Find where the given text appears and provide that cell's center as (x, y) coordinate. 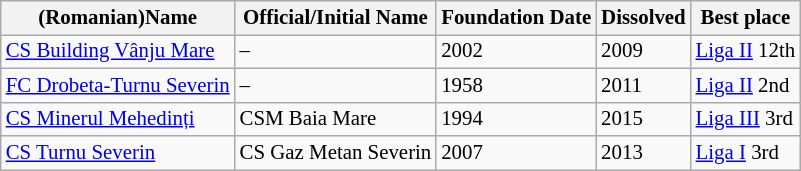
2002 (516, 51)
(Romanian)Name (118, 18)
CSM Baia Mare (336, 119)
2011 (643, 85)
1958 (516, 85)
1994 (516, 119)
2015 (643, 119)
Liga II 2nd (746, 85)
CS Turnu Severin (118, 153)
Liga III 3rd (746, 119)
FC Drobeta-Turnu Severin (118, 85)
2007 (516, 153)
CS Building Vânju Mare (118, 51)
Liga I 3rd (746, 153)
Dissolved (643, 18)
2013 (643, 153)
Official/Initial Name (336, 18)
Best place (746, 18)
Foundation Date (516, 18)
2009 (643, 51)
CS Minerul Mehedinți (118, 119)
CS Gaz Metan Severin (336, 153)
Liga II 12th (746, 51)
